Search for the cell housing the specified text and yield its [X, Y] center coordinate. 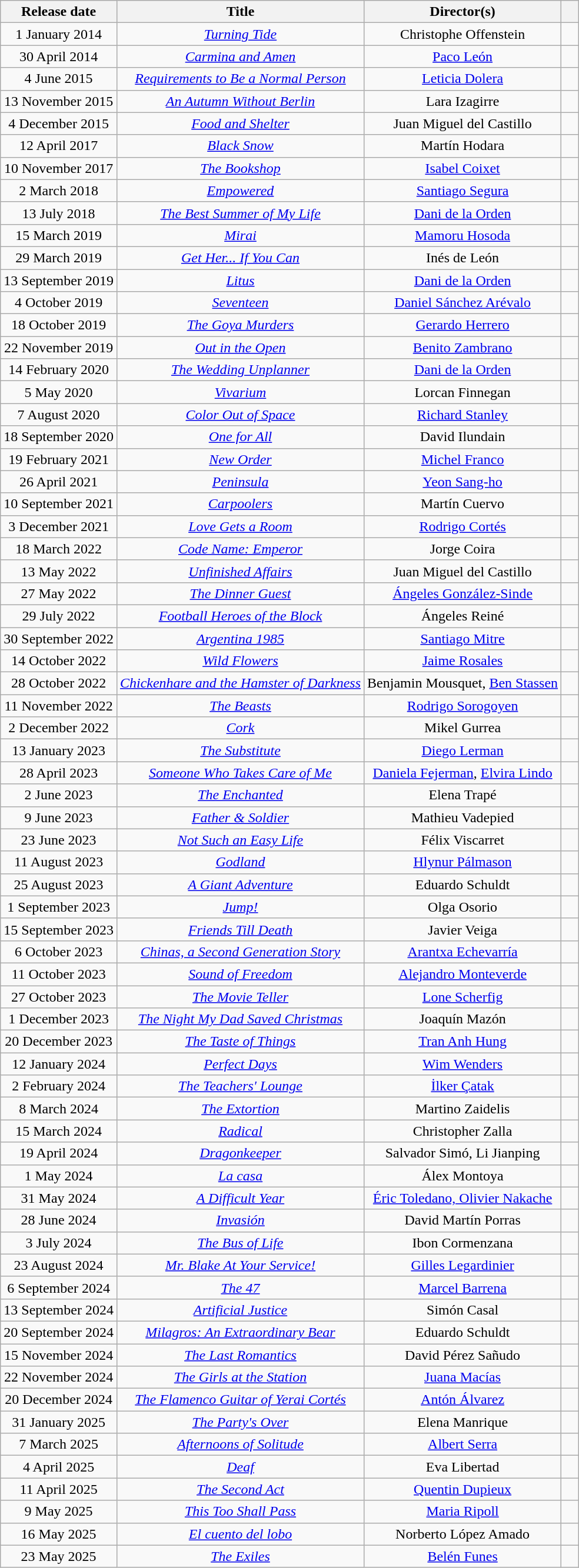
Benjamin Mousquet, Ben Stassen [462, 683]
Jaime Rosales [462, 661]
13 November 2015 [59, 101]
Cork [240, 728]
Dragonkeeper [240, 1153]
Football Heroes of the Block [240, 616]
10 November 2017 [59, 168]
23 May 2025 [59, 1556]
Carmina and Amen [240, 56]
14 February 2020 [59, 370]
28 April 2023 [59, 773]
15 November 2024 [59, 1355]
Juana Macías [462, 1377]
Get Her... If You Can [240, 258]
9 June 2023 [59, 818]
Álex Montoya [462, 1176]
3 July 2024 [59, 1243]
Christopher Zalla [462, 1131]
19 February 2021 [59, 459]
Peninsula [240, 482]
11 November 2022 [59, 706]
1 May 2024 [59, 1176]
Friends Till Death [240, 929]
Salvador Simó, Li Jianping [462, 1153]
The Extortion [240, 1109]
Not Such an Easy Life [240, 840]
Color Out of Space [240, 415]
Deaf [240, 1467]
Code Name: Emperor [240, 549]
Ángeles Reiné [462, 616]
The Movie Teller [240, 997]
2 June 2023 [59, 795]
Lone Scherfig [462, 997]
18 March 2022 [59, 549]
Empowered [240, 191]
David Pérez Sañudo [462, 1355]
15 March 2024 [59, 1131]
Ibon Cormenzana [462, 1243]
15 March 2019 [59, 235]
Gerardo Herrero [462, 325]
The Second Act [240, 1489]
Seventeen [240, 303]
Eva Libertad [462, 1467]
28 June 2024 [59, 1220]
Release date [59, 12]
Leticia Dolera [462, 79]
Mathieu Vadepied [462, 818]
Director(s) [462, 12]
One for All [240, 437]
Food and Shelter [240, 124]
Litus [240, 281]
Out in the Open [240, 348]
Javier Veiga [462, 929]
Isabel Coixet [462, 168]
18 October 2019 [59, 325]
Mamoru Hosoda [462, 235]
29 July 2022 [59, 616]
31 May 2024 [59, 1198]
16 May 2025 [59, 1534]
30 September 2022 [59, 638]
Daniel Sánchez Arévalo [462, 303]
1 September 2023 [59, 907]
The Bus of Life [240, 1243]
The Girls at the Station [240, 1377]
Martín Hodara [462, 146]
11 April 2025 [59, 1489]
The Party's Over [240, 1422]
Norberto López Amado [462, 1534]
15 September 2023 [59, 929]
7 March 2025 [59, 1444]
4 October 2019 [59, 303]
25 August 2023 [59, 885]
The Taste of Things [240, 1042]
29 March 2019 [59, 258]
Someone Who Takes Care of Me [240, 773]
Tran Anh Hung [462, 1042]
The Exiles [240, 1556]
Gilles Legardinier [462, 1265]
23 June 2023 [59, 840]
Father & Soldier [240, 818]
11 August 2023 [59, 862]
13 July 2018 [59, 213]
20 December 2023 [59, 1042]
Unfinished Affairs [240, 571]
Éric Toledano, Olivier Nakache [462, 1198]
Jorge Coira [462, 549]
13 May 2022 [59, 571]
New Order [240, 459]
David Martín Porras [462, 1220]
The Enchanted [240, 795]
Vivarium [240, 392]
Black Snow [240, 146]
Carpoolers [240, 504]
Afternoons of Solitude [240, 1444]
A Difficult Year [240, 1198]
Title [240, 12]
11 October 2023 [59, 974]
The Best Summer of My Life [240, 213]
A Giant Adventure [240, 885]
18 September 2020 [59, 437]
La casa [240, 1176]
El cuento del lobo [240, 1534]
12 April 2017 [59, 146]
Arantxa Echevarría [462, 952]
Wild Flowers [240, 661]
13 September 2019 [59, 281]
The 47 [240, 1287]
23 August 2024 [59, 1265]
Olga Osorio [462, 907]
Richard Stanley [462, 415]
Joaquín Mazón [462, 1019]
The Substitute [240, 750]
2 December 2022 [59, 728]
Santiago Segura [462, 191]
Sound of Freedom [240, 974]
This Too Shall Pass [240, 1512]
Milagros: An Extraordinary Bear [240, 1332]
Martino Zaidelis [462, 1109]
Elena Trapé [462, 795]
30 April 2014 [59, 56]
6 September 2024 [59, 1287]
Martín Cuervo [462, 504]
26 April 2021 [59, 482]
Hlynur Pálmason [462, 862]
Christophe Offenstein [462, 34]
Lorcan Finnegan [462, 392]
An Autumn Without Berlin [240, 101]
22 November 2024 [59, 1377]
Michel Franco [462, 459]
Benito Zambrano [462, 348]
Ángeles González-Sinde [462, 593]
Jump! [240, 907]
Diego Lerman [462, 750]
The Wedding Unplanner [240, 370]
6 October 2023 [59, 952]
Daniela Fejerman, Elvira Lindo [462, 773]
Belén Funes [462, 1556]
Wim Wenders [462, 1064]
9 May 2025 [59, 1512]
Antón Álvarez [462, 1400]
The Teachers' Lounge [240, 1086]
20 December 2024 [59, 1400]
Artificial Justice [240, 1310]
22 November 2019 [59, 348]
2 March 2018 [59, 191]
8 March 2024 [59, 1109]
Lara Izagirre [462, 101]
5 May 2020 [59, 392]
The Last Romantics [240, 1355]
10 September 2021 [59, 504]
Perfect Days [240, 1064]
Alejandro Monteverde [462, 974]
Santiago Mitre [462, 638]
The Bookshop [240, 168]
Chinas, a Second Generation Story [240, 952]
Rodrigo Sorogoyen [462, 706]
Yeon Sang-ho [462, 482]
Simón Casal [462, 1310]
4 June 2015 [59, 79]
The Goya Murders [240, 325]
İlker Çatak [462, 1086]
12 January 2024 [59, 1064]
Chickenhare and the Hamster of Darkness [240, 683]
Love Gets a Room [240, 526]
Rodrigo Cortés [462, 526]
Félix Viscarret [462, 840]
19 April 2024 [59, 1153]
27 October 2023 [59, 997]
13 September 2024 [59, 1310]
Invasión [240, 1220]
Requirements to Be a Normal Person [240, 79]
2 February 2024 [59, 1086]
Maria Ripoll [462, 1512]
1 December 2023 [59, 1019]
Albert Serra [462, 1444]
1 January 2014 [59, 34]
7 August 2020 [59, 415]
Radical [240, 1131]
The Dinner Guest [240, 593]
Mr. Blake At Your Service! [240, 1265]
Godland [240, 862]
31 January 2025 [59, 1422]
14 October 2022 [59, 661]
Inés de León [462, 258]
3 December 2021 [59, 526]
The Night My Dad Saved Christmas [240, 1019]
Paco León [462, 56]
The Flamenco Guitar of Yerai Cortés [240, 1400]
Argentina 1985 [240, 638]
4 December 2015 [59, 124]
Marcel Barrena [462, 1287]
13 January 2023 [59, 750]
Turning Tide [240, 34]
4 April 2025 [59, 1467]
Elena Manrique [462, 1422]
The Beasts [240, 706]
David Ilundain [462, 437]
Quentin Dupieux [462, 1489]
Mikel Gurrea [462, 728]
Mirai [240, 235]
27 May 2022 [59, 593]
28 October 2022 [59, 683]
20 September 2024 [59, 1332]
